Provide the (X, Y) coordinate of the cell's center where the given text is located.  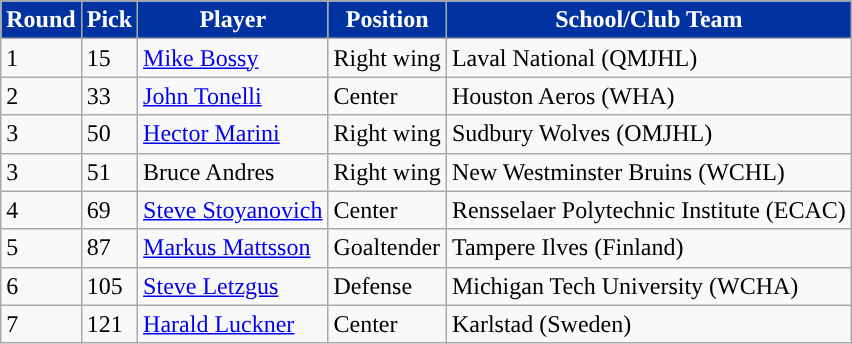
Bruce Andres (233, 172)
School/Club Team (648, 20)
2 (41, 96)
Mike Bossy (233, 58)
6 (41, 286)
Steve Letzgus (233, 286)
Michigan Tech University (WCHA) (648, 286)
Harald Luckner (233, 324)
Pick (109, 20)
7 (41, 324)
Sudbury Wolves (OMJHL) (648, 134)
105 (109, 286)
Hector Marini (233, 134)
33 (109, 96)
5 (41, 248)
15 (109, 58)
Steve Stoyanovich (233, 210)
Laval National (QMJHL) (648, 58)
50 (109, 134)
Goaltender (387, 248)
Rensselaer Polytechnic Institute (ECAC) (648, 210)
51 (109, 172)
Player (233, 20)
Position (387, 20)
New Westminster Bruins (WCHL) (648, 172)
John Tonelli (233, 96)
121 (109, 324)
4 (41, 210)
87 (109, 248)
Markus Mattsson (233, 248)
Tampere Ilves (Finland) (648, 248)
Defense (387, 286)
69 (109, 210)
1 (41, 58)
Karlstad (Sweden) (648, 324)
Houston Aeros (WHA) (648, 96)
Round (41, 20)
